Extract the (X, Y) coordinate from the center of the cell holding the provided text.  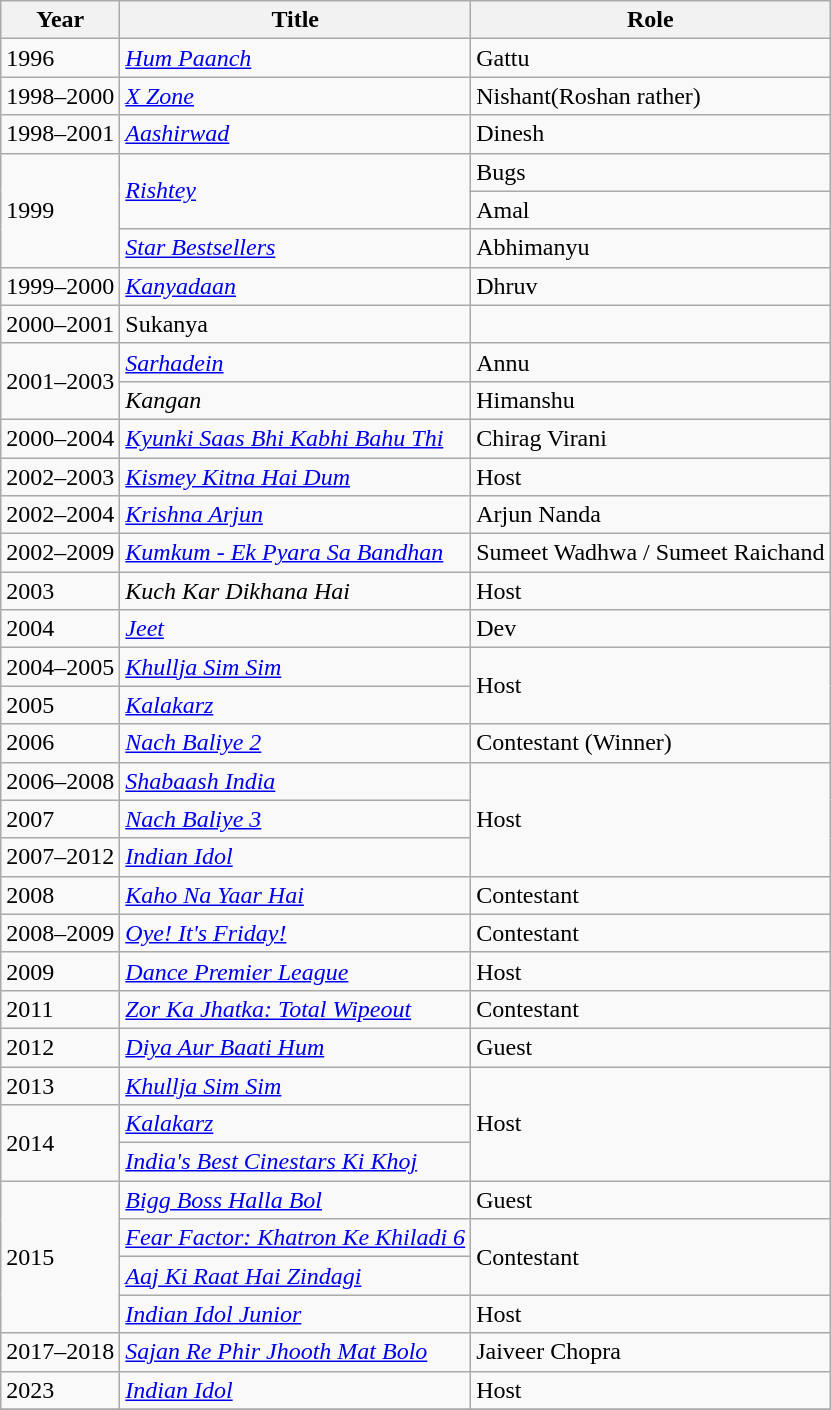
Year (60, 20)
Sarhadein (296, 362)
2011 (60, 1009)
2004 (60, 629)
2003 (60, 591)
1999 (60, 210)
2007 (60, 819)
Jaiveer Chopra (650, 1352)
Sukanya (296, 324)
Nach Baliye 2 (296, 743)
Dance Premier League (296, 971)
1996 (60, 58)
Dhruv (650, 286)
2001–2003 (60, 381)
Hum Paanch (296, 58)
Dev (650, 629)
Aaj Ki Raat Hai Zindagi (296, 1276)
2004–2005 (60, 667)
2023 (60, 1390)
Nishant(Roshan rather) (650, 96)
Arjun Nanda (650, 515)
Sumeet Wadhwa / Sumeet Raichand (650, 553)
Contestant (Winner) (650, 743)
Kanyadaan (296, 286)
2000–2001 (60, 324)
2007–2012 (60, 857)
Star Bestsellers (296, 248)
2005 (60, 705)
Sajan Re Phir Jhooth Mat Bolo (296, 1352)
2012 (60, 1047)
Aashirwad (296, 134)
2006–2008 (60, 781)
Rishtey (296, 191)
2014 (60, 1143)
2000–2004 (60, 438)
1998–2001 (60, 134)
India's Best Cinestars Ki Khoj (296, 1162)
2008–2009 (60, 933)
Krishna Arjun (296, 515)
Kyunki Saas Bhi Kabhi Bahu Thi (296, 438)
2002–2004 (60, 515)
Amal (650, 210)
Kumkum - Ek Pyara Sa Bandhan (296, 553)
Jeet (296, 629)
Oye! It's Friday! (296, 933)
Dinesh (650, 134)
Kismey Kitna Hai Dum (296, 477)
Bigg Boss Halla Bol (296, 1200)
2009 (60, 971)
2015 (60, 1257)
Nach Baliye 3 (296, 819)
Title (296, 20)
Annu (650, 362)
Kaho Na Yaar Hai (296, 895)
2008 (60, 895)
1998–2000 (60, 96)
2013 (60, 1085)
Abhimanyu (650, 248)
Indian Idol Junior (296, 1314)
X Zone (296, 96)
Role (650, 20)
2002–2009 (60, 553)
Himanshu (650, 400)
Kuch Kar Dikhana Hai (296, 591)
2002–2003 (60, 477)
Kangan (296, 400)
Bugs (650, 172)
Diya Aur Baati Hum (296, 1047)
Fear Factor: Khatron Ke Khiladi 6 (296, 1238)
Zor Ka Jhatka: Total Wipeout (296, 1009)
Chirag Virani (650, 438)
2017–2018 (60, 1352)
2006 (60, 743)
Gattu (650, 58)
Shabaash India (296, 781)
1999–2000 (60, 286)
